Search for the cell housing the specified text and yield its [X, Y] center coordinate. 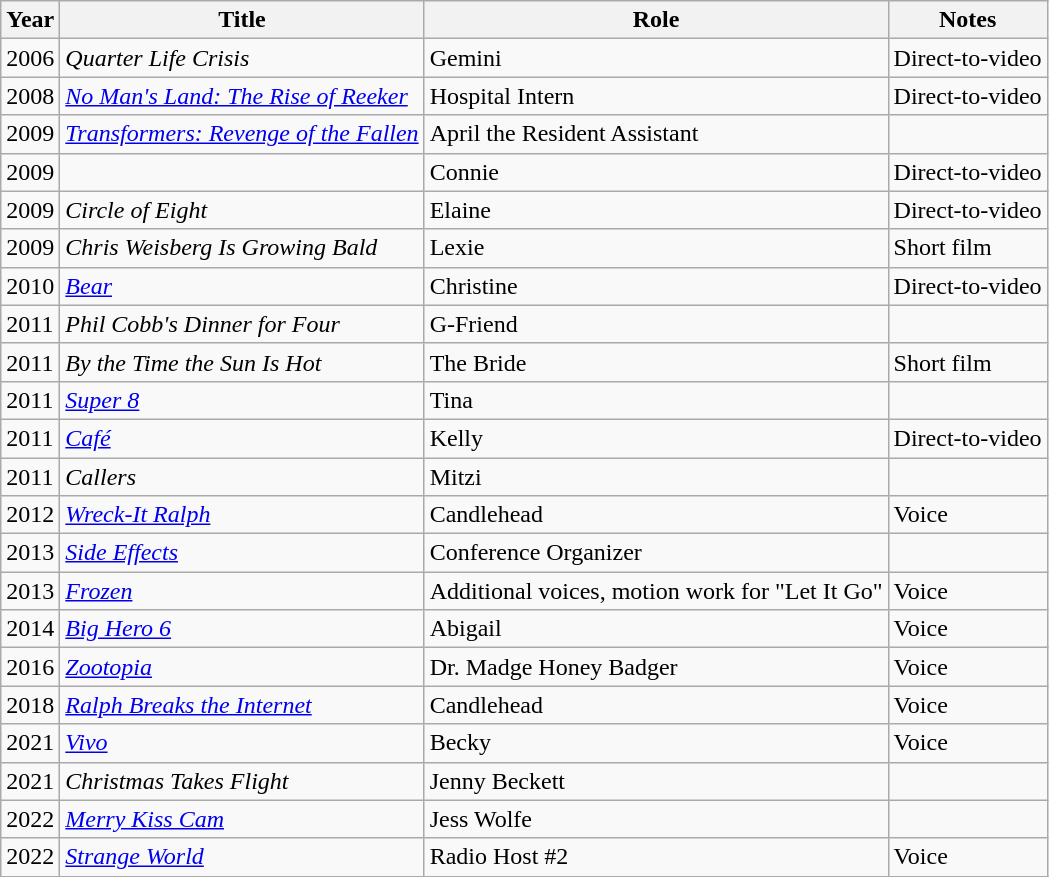
Vivo [242, 743]
Café [242, 438]
Christmas Takes Flight [242, 781]
Circle of Eight [242, 210]
Radio Host #2 [656, 857]
Kelly [656, 438]
April the Resident Assistant [656, 134]
Quarter Life Crisis [242, 58]
2014 [30, 629]
Callers [242, 477]
Title [242, 20]
Super 8 [242, 400]
2006 [30, 58]
Zootopia [242, 667]
Tina [656, 400]
Mitzi [656, 477]
G-Friend [656, 324]
Notes [968, 20]
Connie [656, 172]
Gemini [656, 58]
Elaine [656, 210]
Strange World [242, 857]
2012 [30, 515]
No Man's Land: The Rise of Reeker [242, 96]
Hospital Intern [656, 96]
Conference Organizer [656, 553]
2008 [30, 96]
Side Effects [242, 553]
By the Time the Sun Is Hot [242, 362]
Phil Cobb's Dinner for Four [242, 324]
Becky [656, 743]
Additional voices, motion work for "Let It Go" [656, 591]
2018 [30, 705]
Ralph Breaks the Internet [242, 705]
Bear [242, 286]
Christine [656, 286]
Jess Wolfe [656, 819]
Abigail [656, 629]
Jenny Beckett [656, 781]
2016 [30, 667]
Wreck-It Ralph [242, 515]
2010 [30, 286]
Transformers: Revenge of the Fallen [242, 134]
Merry Kiss Cam [242, 819]
Year [30, 20]
Frozen [242, 591]
Lexie [656, 248]
Dr. Madge Honey Badger [656, 667]
Role [656, 20]
Big Hero 6 [242, 629]
Chris Weisberg Is Growing Bald [242, 248]
The Bride [656, 362]
